Pinpoint the cell where the given text exists, returning its (x, y) midpoint coordinate. 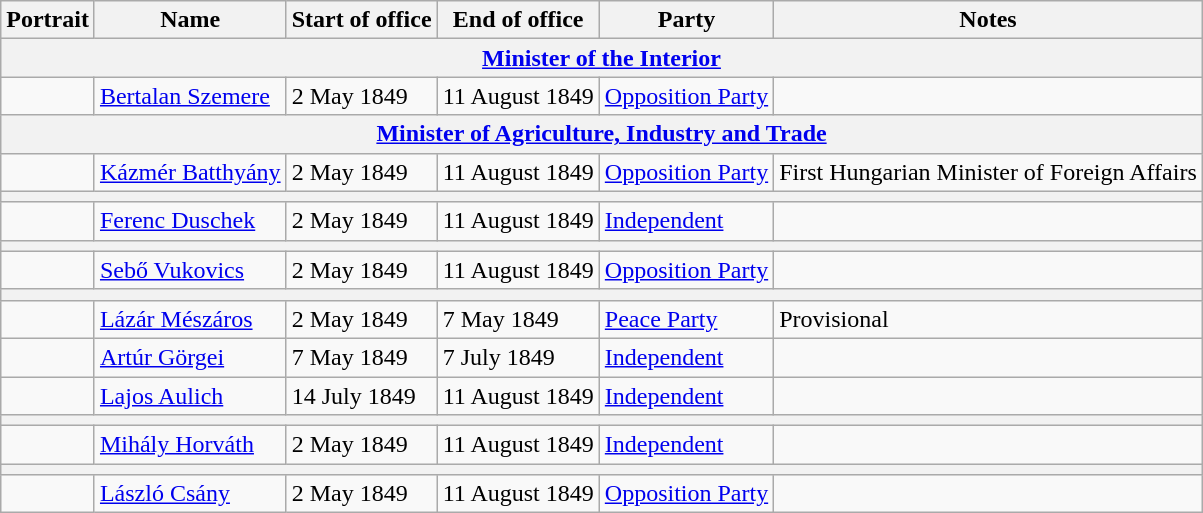
Name (190, 20)
7 July 1849 (518, 357)
Mihály Horváth (190, 445)
Minister of the Interior (602, 58)
Bertalan Szemere (190, 96)
Sebő Vukovics (190, 270)
End of office (518, 20)
Peace Party (686, 319)
Start of office (362, 20)
Notes (988, 20)
Artúr Görgei (190, 357)
Lázár Mészáros (190, 319)
Ferenc Duschek (190, 221)
Minister of Agriculture, Industry and Trade (602, 134)
László Csány (190, 494)
Lajos Aulich (190, 395)
Kázmér Batthyány (190, 172)
Portrait (48, 20)
Party (686, 20)
Provisional (988, 319)
First Hungarian Minister of Foreign Affairs (988, 172)
14 July 1849 (362, 395)
